Locate the cell with the specified text and output its [x, y] center coordinate. 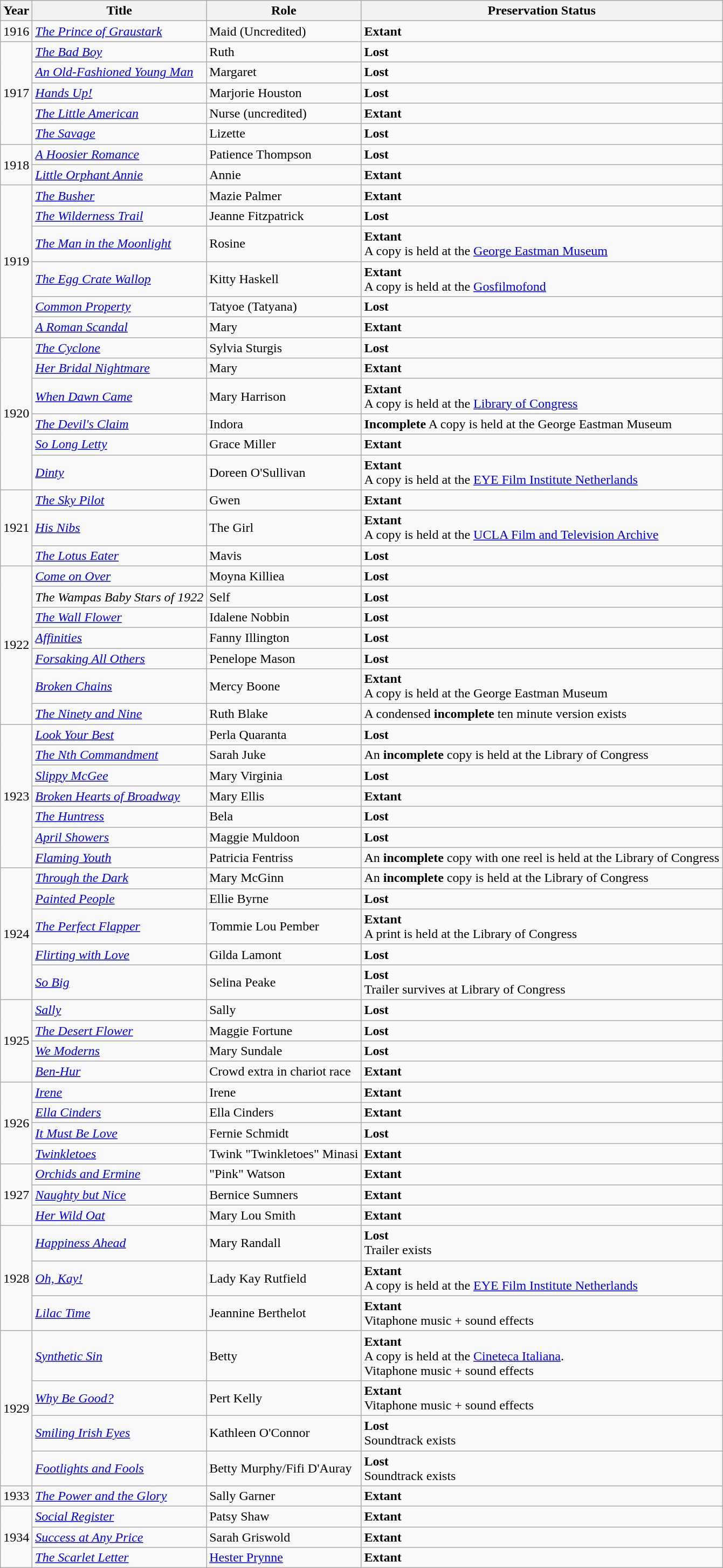
1933 [16, 1496]
Mary Lou Smith [284, 1215]
Pert Kelly [284, 1398]
Ellie Byrne [284, 899]
1916 [16, 31]
Mary McGinn [284, 878]
1922 [16, 645]
Forsaking All Others [120, 659]
Sylvia Sturgis [284, 348]
Little Orphant Annie [120, 175]
1928 [16, 1278]
"Pink" Watson [284, 1174]
Fanny Illington [284, 638]
Lost Trailer survives at Library of Congress [542, 982]
Nurse (uncredited) [284, 113]
Dinty [120, 473]
His Nibs [120, 528]
Flaming Youth [120, 858]
The Wall Flower [120, 617]
1924 [16, 934]
Crowd extra in chariot race [284, 1072]
The Egg Crate Wallop [120, 278]
Margaret [284, 72]
The Desert Flower [120, 1031]
Betty Murphy/Fifi D'Auray [284, 1468]
Broken Hearts of Broadway [120, 796]
The Ninety and Nine [120, 714]
Oh, Kay! [120, 1278]
Maid (Uncredited) [284, 31]
Happiness Ahead [120, 1243]
Year [16, 11]
The Nth Commandment [120, 755]
Kathleen O'Connor [284, 1433]
Mavis [284, 556]
Lost Trailer exists [542, 1243]
Ruth Blake [284, 714]
1917 [16, 93]
Patricia Fentriss [284, 858]
1921 [16, 528]
1918 [16, 165]
Self [284, 597]
Idalene Nobbin [284, 617]
Synthetic Sin [120, 1355]
Title [120, 11]
The Wilderness Trail [120, 216]
Moyna Killiea [284, 576]
1926 [16, 1123]
An incomplete copy with one reel is held at the Library of Congress [542, 858]
Tatyoe (Tatyana) [284, 307]
Affinities [120, 638]
Look Your Best [120, 735]
Indora [284, 424]
Jeanne Fitzpatrick [284, 216]
The Lotus Eater [120, 556]
Sarah Juke [284, 755]
An Old-Fashioned Young Man [120, 72]
Painted People [120, 899]
Extant A copy is held at the UCLA Film and Television Archive [542, 528]
The Scarlet Letter [120, 1558]
1934 [16, 1537]
Social Register [120, 1517]
1927 [16, 1195]
The Wampas Baby Stars of 1922 [120, 597]
Sarah Griswold [284, 1537]
Grace Miller [284, 444]
Jeannine Berthelot [284, 1313]
Mary Randall [284, 1243]
The Devil's Claim [120, 424]
Broken Chains [120, 686]
Betty [284, 1355]
ExtantVitaphone music + sound effects [542, 1313]
The Little American [120, 113]
Selina Peake [284, 982]
Flirting with Love [120, 954]
Come on Over [120, 576]
Lilac Time [120, 1313]
The Savage [120, 134]
A Roman Scandal [120, 327]
The Power and the Glory [120, 1496]
The Perfect Flapper [120, 927]
The Huntress [120, 817]
Extant A copy is held at the Gosfilmofond [542, 278]
Hands Up! [120, 93]
Patsy Shaw [284, 1517]
Tommie Lou Pember [284, 927]
The Prince of Graustark [120, 31]
When Dawn Came [120, 396]
Mercy Boone [284, 686]
A condensed incomplete ten minute version exists [542, 714]
Lizette [284, 134]
Twinkletoes [120, 1154]
The Busher [120, 195]
Why Be Good? [120, 1398]
Annie [284, 175]
Penelope Mason [284, 659]
We Moderns [120, 1051]
1919 [16, 261]
Twink "Twinkletoes" Minasi [284, 1154]
1929 [16, 1408]
Extant Vitaphone music + sound effects [542, 1398]
So Long Letty [120, 444]
It Must Be Love [120, 1133]
A Hoosier Romance [120, 154]
Bela [284, 817]
Lady Kay Rutfield [284, 1278]
Extant A copy is held at the Library of Congress [542, 396]
Fernie Schmidt [284, 1133]
Mary Ellis [284, 796]
Extant A copy is held at the Cineteca Italiana. Vitaphone music + sound effects [542, 1355]
1925 [16, 1040]
Patience Thompson [284, 154]
Sally Garner [284, 1496]
So Big [120, 982]
Doreen O'Sullivan [284, 473]
Common Property [120, 307]
Through the Dark [120, 878]
Mary Virginia [284, 776]
Mary Sundale [284, 1051]
Smiling Irish Eyes [120, 1433]
Maggie Muldoon [284, 837]
Ruth [284, 52]
Marjorie Houston [284, 93]
Bernice Sumners [284, 1195]
Success at Any Price [120, 1537]
Slippy McGee [120, 776]
Her Wild Oat [120, 1215]
Ben-Hur [120, 1072]
The Sky Pilot [120, 500]
Footlights and Fools [120, 1468]
The Man in the Moonlight [120, 244]
The Bad Boy [120, 52]
Kitty Haskell [284, 278]
April Showers [120, 837]
Orchids and Ermine [120, 1174]
The Cyclone [120, 348]
Incomplete A copy is held at the George Eastman Museum [542, 424]
Her Bridal Nightmare [120, 368]
Extant A print is held at the Library of Congress [542, 927]
Naughty but Nice [120, 1195]
Rosine [284, 244]
1923 [16, 796]
Mazie Palmer [284, 195]
Mary Harrison [284, 396]
Gilda Lamont [284, 954]
1920 [16, 414]
Gwen [284, 500]
Perla Quaranta [284, 735]
Maggie Fortune [284, 1031]
Role [284, 11]
The Girl [284, 528]
Preservation Status [542, 11]
Hester Prynne [284, 1558]
